Identify which cell holds the provided text, then report its (X, Y) central coordinate. 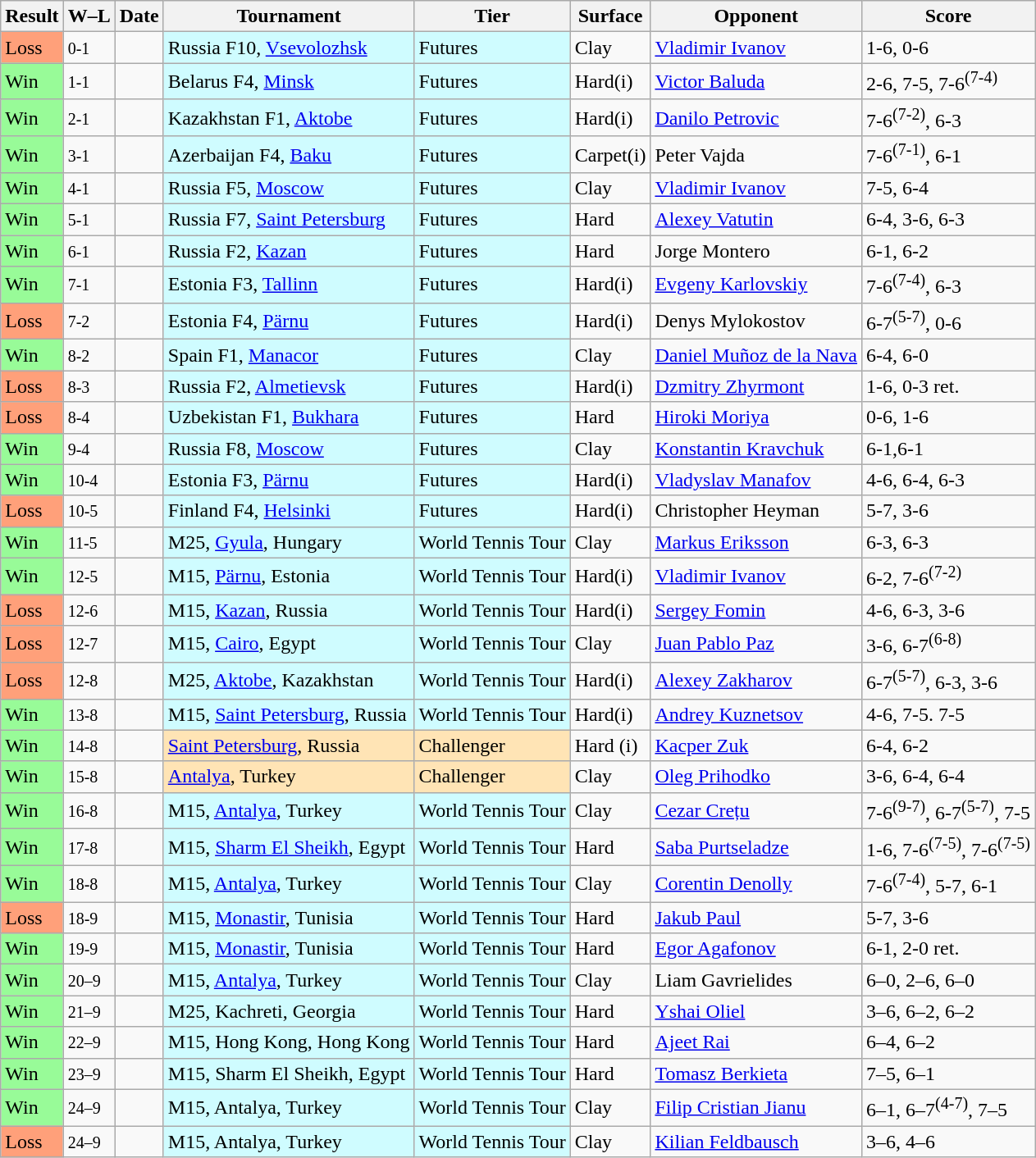
Markus Eriksson (756, 542)
2-6, 7-5, 7-6(7-4) (948, 82)
Liam Gavrielides (756, 980)
14-8 (89, 745)
Russia F2, Kazan (289, 251)
Russia F8, Moscow (289, 449)
11-5 (89, 542)
Juan Pablo Paz (756, 645)
Tier (492, 16)
Belarus F4, Minsk (289, 82)
8-4 (89, 417)
6–1, 6–7(4-7), 7–5 (948, 1107)
6-1, 6-2 (948, 251)
Peter Vajda (756, 154)
Alexey Zakharov (756, 681)
Evgeny Karlovskiy (756, 285)
Hiroki Moriya (756, 417)
Kilian Feldbausch (756, 1142)
M15, Hong Kong, Hong Kong (289, 1042)
Hard (i) (610, 745)
0-6, 1-6 (948, 417)
12-6 (89, 610)
Uzbekistan F1, Bukhara (289, 417)
6-7(5-7), 0-6 (948, 321)
7-2 (89, 321)
22–9 (89, 1042)
M25, Kachreti, Georgia (289, 1011)
Russia F5, Moscow (289, 189)
M25, Gyula, Hungary (289, 542)
Dzmitry Zhyrmont (756, 386)
3–6, 6–2, 6–2 (948, 1011)
1-6, 0-6 (948, 48)
Daniel Muñoz de la Nava (756, 355)
7-6(7-2), 6-3 (948, 118)
6–0, 2–6, 6–0 (948, 980)
M15, Pärnu, Estonia (289, 576)
Estonia F3, Tallinn (289, 285)
Russia F10, Vsevolozhsk (289, 48)
Tomasz Berkieta (756, 1074)
7-1 (89, 285)
M15, Saint Petersburg, Russia (289, 714)
7-6(7-4), 5-7, 6-1 (948, 884)
Antalya, Turkey (289, 777)
Carpet(i) (610, 154)
8-2 (89, 355)
Yshai Oliel (756, 1011)
12-5 (89, 576)
6-4, 6-2 (948, 745)
7-5, 6-4 (948, 189)
1-1 (89, 82)
Saba Purtseladze (756, 848)
13-8 (89, 714)
6-7(5-7), 6-3, 3-6 (948, 681)
19-9 (89, 949)
6-4, 6-0 (948, 355)
Result (32, 16)
4-6, 6-4, 6-3 (948, 480)
3-6, 6-7(6-8) (948, 645)
7-6(7-4), 6-3 (948, 285)
Kazakhstan F1, Aktobe (289, 118)
7–5, 6–1 (948, 1074)
Corentin Denolly (756, 884)
6-1, 2-0 ret. (948, 949)
4-6, 7-5. 7-5 (948, 714)
4-1 (89, 189)
18-8 (89, 884)
Andrey Kuznetsov (756, 714)
Opponent (756, 16)
Estonia F4, Pärnu (289, 321)
Jorge Montero (756, 251)
21–9 (89, 1011)
6-1,6-1 (948, 449)
6-4, 3-6, 6-3 (948, 220)
6-2, 7-6(7-2) (948, 576)
Russia F2, Almetievsk (289, 386)
2-1 (89, 118)
1-6, 7-6(7-5), 7-6(7-5) (948, 848)
7-6(7-1), 6-1 (948, 154)
23–9 (89, 1074)
M15, Kazan, Russia (289, 610)
Danilo Petrovic (756, 118)
6-1 (89, 251)
Estonia F3, Pärnu (289, 480)
Score (948, 16)
1-6, 0-3 ret. (948, 386)
3–6, 4–6 (948, 1142)
M15, Cairo, Egypt (289, 645)
3-6, 6-4, 6-4 (948, 777)
6–4, 6–2 (948, 1042)
Surface (610, 16)
5-1 (89, 220)
17-8 (89, 848)
Ajeet Rai (756, 1042)
12-8 (89, 681)
10-5 (89, 511)
Jakub Paul (756, 918)
7-6(9-7), 6-7(5-7), 7-5 (948, 810)
12-7 (89, 645)
M25, Aktobe, Kazakhstan (289, 681)
Kacper Zuk (756, 745)
Oleg Prihodko (756, 777)
Denys Mylokostov (756, 321)
8-3 (89, 386)
Date (139, 16)
Konstantin Kravchuk (756, 449)
0-1 (89, 48)
Finland F4, Helsinki (289, 511)
Vladyslav Manafov (756, 480)
4-6, 6-3, 3-6 (948, 610)
18-9 (89, 918)
Saint Petersburg, Russia (289, 745)
16-8 (89, 810)
20–9 (89, 980)
Azerbaijan F4, Baku (289, 154)
10-4 (89, 480)
Alexey Vatutin (756, 220)
Victor Baluda (756, 82)
Spain F1, Manacor (289, 355)
3-1 (89, 154)
Russia F7, Saint Petersburg (289, 220)
Egor Agafonov (756, 949)
6-3, 6-3 (948, 542)
Christopher Heyman (756, 511)
Sergey Fomin (756, 610)
15-8 (89, 777)
Tournament (289, 16)
9-4 (89, 449)
Filip Cristian Jianu (756, 1107)
Cezar Crețu (756, 810)
W–L (89, 16)
